Search for the cell housing the specified text and yield its (x, y) center coordinate. 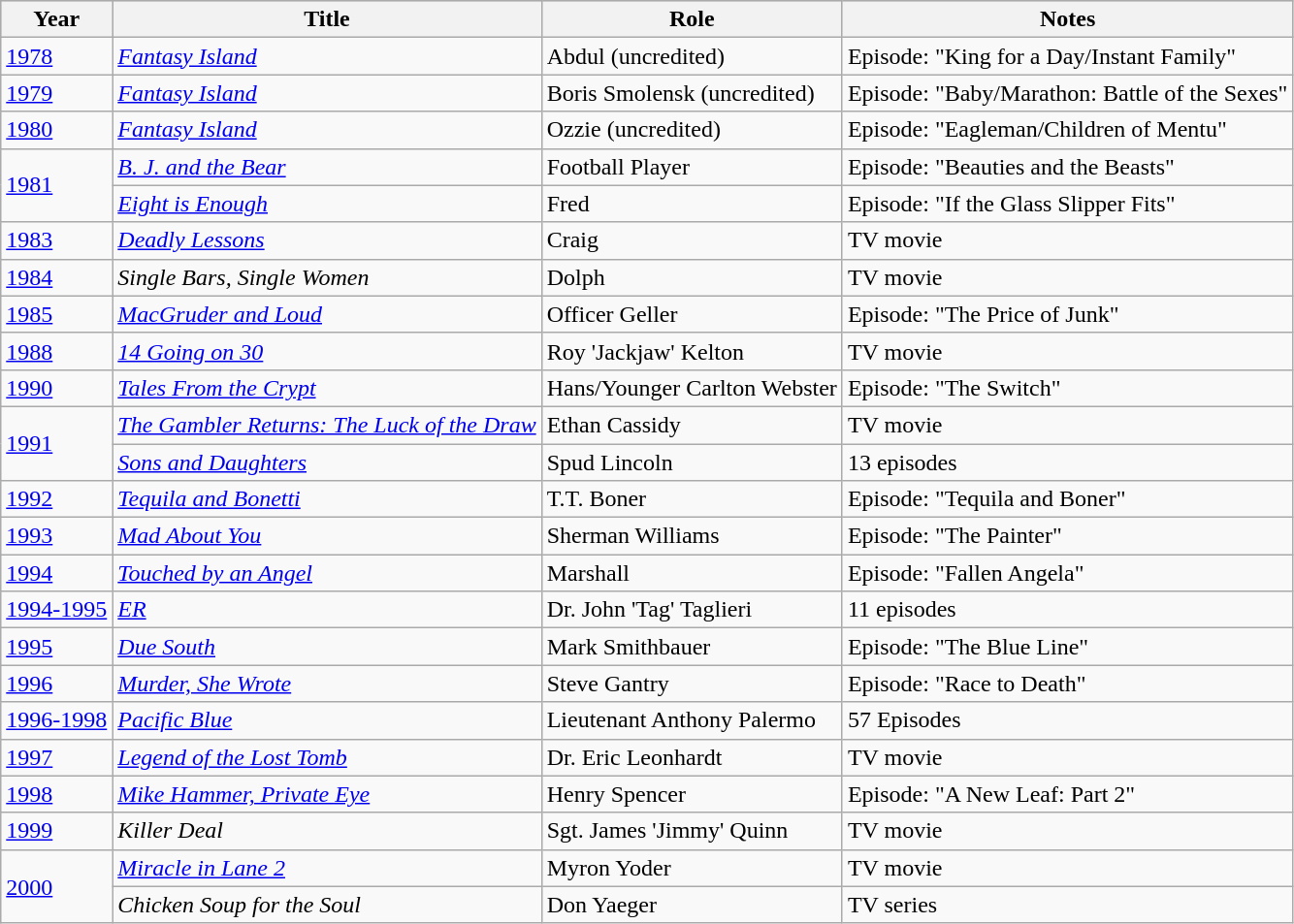
Episode: "Eagleman/Children of Mentu" (1067, 130)
1994-1995 (56, 610)
Year (56, 19)
Dr. John 'Tag' Taglieri (692, 610)
Due South (327, 647)
Episode: "Race to Death" (1067, 684)
14 Going on 30 (327, 351)
Episode: "A New Leaf: Part 2" (1067, 794)
1993 (56, 536)
Hans/Younger Carlton Webster (692, 388)
1979 (56, 93)
Dr. Eric Leonhardt (692, 757)
MacGruder and Loud (327, 314)
B. J. and the Bear (327, 167)
Episode: "The Blue Line" (1067, 647)
13 episodes (1067, 462)
Sgt. James 'Jimmy' Quinn (692, 831)
Football Player (692, 167)
The Gambler Returns: The Luck of the Draw (327, 425)
1980 (56, 130)
Sons and Daughters (327, 462)
1981 (56, 185)
Killer Deal (327, 831)
Episode: "The Painter" (1067, 536)
Roy 'Jackjaw' Kelton (692, 351)
1990 (56, 388)
2000 (56, 886)
Tequila and Bonetti (327, 499)
Deadly Lessons (327, 240)
Don Yaeger (692, 905)
Boris Smolensk (uncredited) (692, 93)
57 Episodes (1067, 720)
1995 (56, 647)
1996 (56, 684)
Dolph (692, 277)
Episode: "If the Glass Slipper Fits" (1067, 204)
Myron Yoder (692, 868)
TV series (1067, 905)
Role (692, 19)
1994 (56, 573)
Fred (692, 204)
Pacific Blue (327, 720)
Episode: "King for a Day/Instant Family" (1067, 56)
1988 (56, 351)
Chicken Soup for the Soul (327, 905)
Single Bars, Single Women (327, 277)
Steve Gantry (692, 684)
Murder, She Wrote (327, 684)
Officer Geller (692, 314)
Sherman Williams (692, 536)
1983 (56, 240)
Tales From the Crypt (327, 388)
1997 (56, 757)
ER (327, 610)
Episode: "Baby/Marathon: Battle of the Sexes" (1067, 93)
Craig (692, 240)
Miracle in Lane 2 (327, 868)
1998 (56, 794)
Episode: "Tequila and Boner" (1067, 499)
1978 (56, 56)
Lieutenant Anthony Palermo (692, 720)
Mike Hammer, Private Eye (327, 794)
Henry Spencer (692, 794)
Title (327, 19)
1984 (56, 277)
Mad About You (327, 536)
Episode: "Fallen Angela" (1067, 573)
Mark Smithbauer (692, 647)
Ozzie (uncredited) (692, 130)
Episode: "The Price of Junk" (1067, 314)
1999 (56, 831)
Episode: "Beauties and the Beasts" (1067, 167)
11 episodes (1067, 610)
Legend of the Lost Tomb (327, 757)
Ethan Cassidy (692, 425)
1996-1998 (56, 720)
Notes (1067, 19)
1985 (56, 314)
T.T. Boner (692, 499)
Abdul (uncredited) (692, 56)
1992 (56, 499)
1991 (56, 443)
Spud Lincoln (692, 462)
Marshall (692, 573)
Eight is Enough (327, 204)
Touched by an Angel (327, 573)
Episode: "The Switch" (1067, 388)
